Return [X, Y] of the center of cell containing provided text 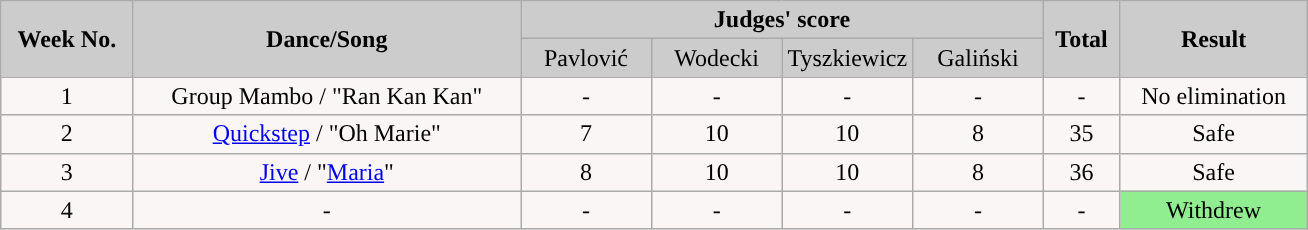
Quickstep / "Oh Marie" [327, 134]
Jive / "Maria" [327, 172]
1 [67, 96]
Pavlović [586, 58]
Total [1082, 39]
Dance/Song [327, 39]
Wodecki [716, 58]
35 [1082, 134]
Tyszkiewicz [848, 58]
Withdrew [1214, 210]
3 [67, 172]
Group Mambo / "Ran Kan Kan" [327, 96]
4 [67, 210]
Result [1214, 39]
Galiński [978, 58]
7 [586, 134]
Week No. [67, 39]
36 [1082, 172]
Judges' score [782, 20]
No elimination [1214, 96]
2 [67, 134]
